Detect which cell encompasses the target text, then output its (X, Y) center coordinate. 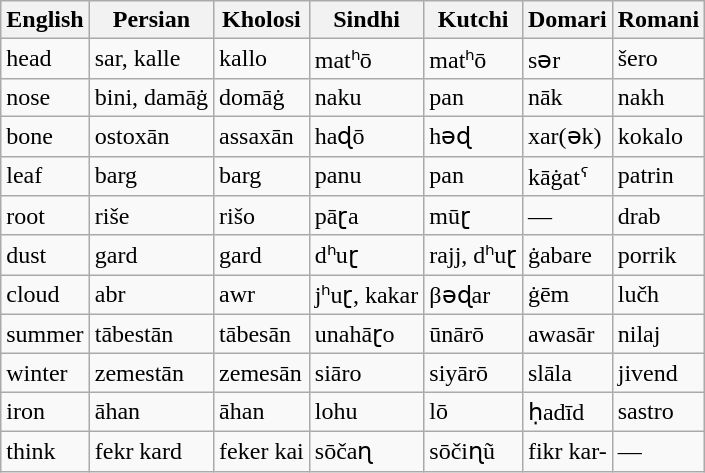
xar(ək) (567, 136)
Sindhi (366, 20)
sar, kalle (151, 59)
sastro (658, 412)
lučh (658, 295)
nilaj (658, 334)
slāla (567, 373)
ġēm (567, 295)
feker kai (262, 451)
jʰuɽ, kakar (366, 295)
unahāɽo (366, 334)
nakh (658, 97)
siyārō (474, 373)
awasār (567, 334)
porrik (658, 255)
sōčaɳ (366, 451)
rajj, dʰuɽ (474, 255)
bone (45, 136)
sōčiɳũ (474, 451)
fekr kard (151, 451)
summer (45, 334)
Kutchi (474, 20)
root (45, 216)
lohu (366, 412)
siāro (366, 373)
panu (366, 176)
zemestān (151, 373)
domāġ (262, 97)
kallo (262, 59)
ġabare (567, 255)
šero (658, 59)
awr (262, 295)
Romani (658, 20)
βəɖar (474, 295)
rišo (262, 216)
assaxān (262, 136)
fikr kar- (567, 451)
riše (151, 216)
dʰuɽ (366, 255)
abr (151, 295)
haɖō (366, 136)
mūɽ (474, 216)
pāɽa (366, 216)
bini, damāġ (151, 97)
zemesān (262, 373)
kokalo (658, 136)
jivend (658, 373)
think (45, 451)
tābestān (151, 334)
drab (658, 216)
nāk (567, 97)
Kholosi (262, 20)
nose (45, 97)
leaf (45, 176)
dust (45, 255)
English (45, 20)
naku (366, 97)
Domari (567, 20)
lō (474, 412)
ūnārō (474, 334)
patrin (658, 176)
tābesān (262, 334)
head (45, 59)
winter (45, 373)
cloud (45, 295)
ḥadīd (567, 412)
ostoxān (151, 136)
iron (45, 412)
həɖ (474, 136)
Persian (151, 20)
sər (567, 59)
kāġatˤ (567, 176)
